Pinpoint the cell where the given text exists, returning its [x, y] midpoint coordinate. 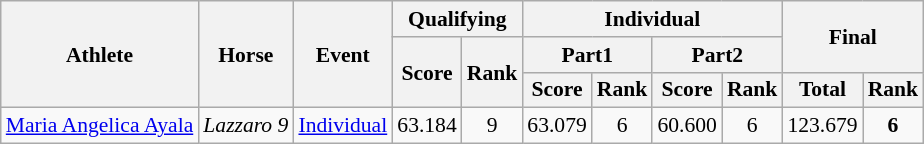
Event [342, 54]
Lazzaro 9 [246, 126]
Part2 [717, 55]
Final [852, 36]
9 [492, 126]
Horse [246, 54]
63.079 [556, 126]
Part1 [587, 55]
60.600 [686, 126]
Total [822, 90]
Maria Angelica Ayala [100, 126]
123.679 [822, 126]
63.184 [426, 126]
Qualifying [457, 19]
Athlete [100, 54]
